Identify which cell holds the provided text, then report its [X, Y] central coordinate. 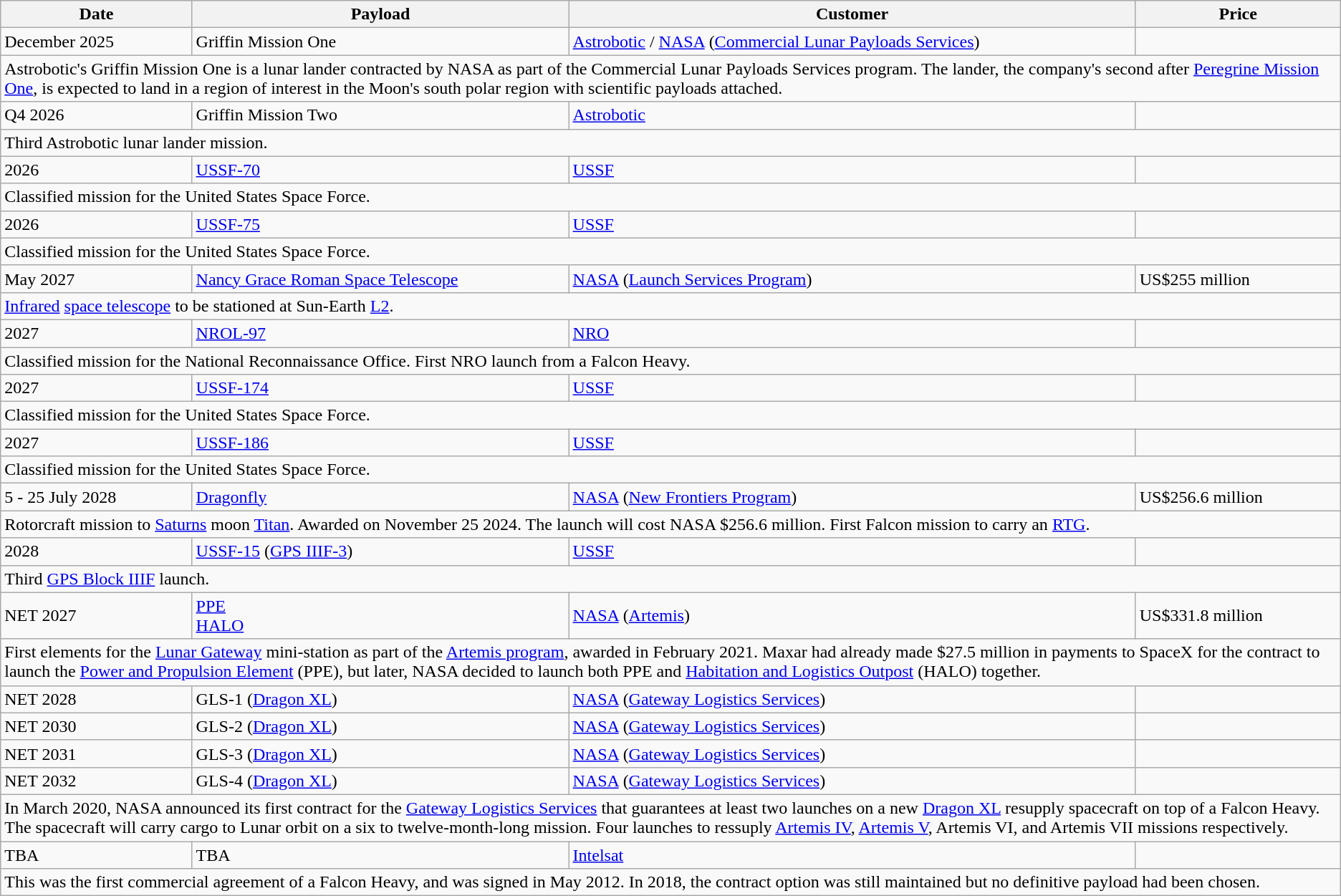
NASA (Launch Services Program) [852, 279]
GLS-2 (Dragon XL) [380, 726]
Date [96, 14]
Q4 2026 [96, 115]
NET 2030 [96, 726]
Dragonfly [380, 497]
GLS-3 (Dragon XL) [380, 753]
NET 2032 [96, 781]
Third Astrobotic lunar lander mission. [670, 143]
USSF-186 [380, 443]
USSF-75 [380, 224]
Nancy Grace Roman Space Telescope [380, 279]
Intelsat [852, 854]
December 2025 [96, 42]
PPEHALO [380, 616]
NASA (Artemis) [852, 616]
US$256.6 million [1238, 497]
5 - 25 July 2028 [96, 497]
Customer [852, 14]
Griffin Mission One [380, 42]
Classified mission for the National Reconnaissance Office. First NRO launch from a Falcon Heavy. [670, 360]
2028 [96, 551]
GLS-1 (Dragon XL) [380, 699]
NASA (New Frontiers Program) [852, 497]
NET 2031 [96, 753]
Astrobotic / NASA (Commercial Lunar Payloads Services) [852, 42]
USSF-174 [380, 388]
US$255 million [1238, 279]
NET 2028 [96, 699]
NET 2027 [96, 616]
NROL-97 [380, 333]
Third GPS Block IIIF launch. [670, 579]
US$331.8 million [1238, 616]
Price [1238, 14]
NRO [852, 333]
Griffin Mission Two [380, 115]
GLS-4 (Dragon XL) [380, 781]
USSF-15 (GPS IIIF-3) [380, 551]
Payload [380, 14]
USSF-70 [380, 170]
May 2027 [96, 279]
Infrared space telescope to be stationed at Sun-Earth L2. [670, 306]
Astrobotic [852, 115]
